Find where the given text appears and provide that cell's center as (X, Y) coordinate. 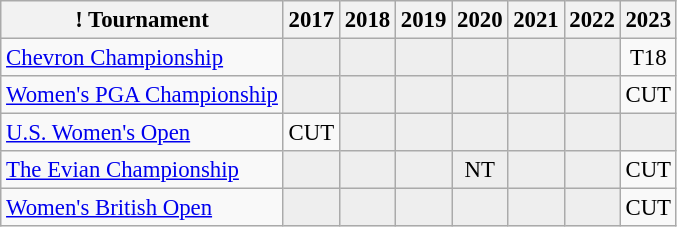
2021 (536, 20)
Women's British Open (142, 208)
U.S. Women's Open (142, 133)
The Evian Championship (142, 170)
Chevron Championship (142, 58)
2020 (480, 20)
Women's PGA Championship (142, 95)
2023 (648, 20)
NT (480, 170)
! Tournament (142, 20)
T18 (648, 58)
2018 (367, 20)
2017 (311, 20)
2022 (592, 20)
2019 (424, 20)
